Find where the given text appears and provide that cell's center as (x, y) coordinate. 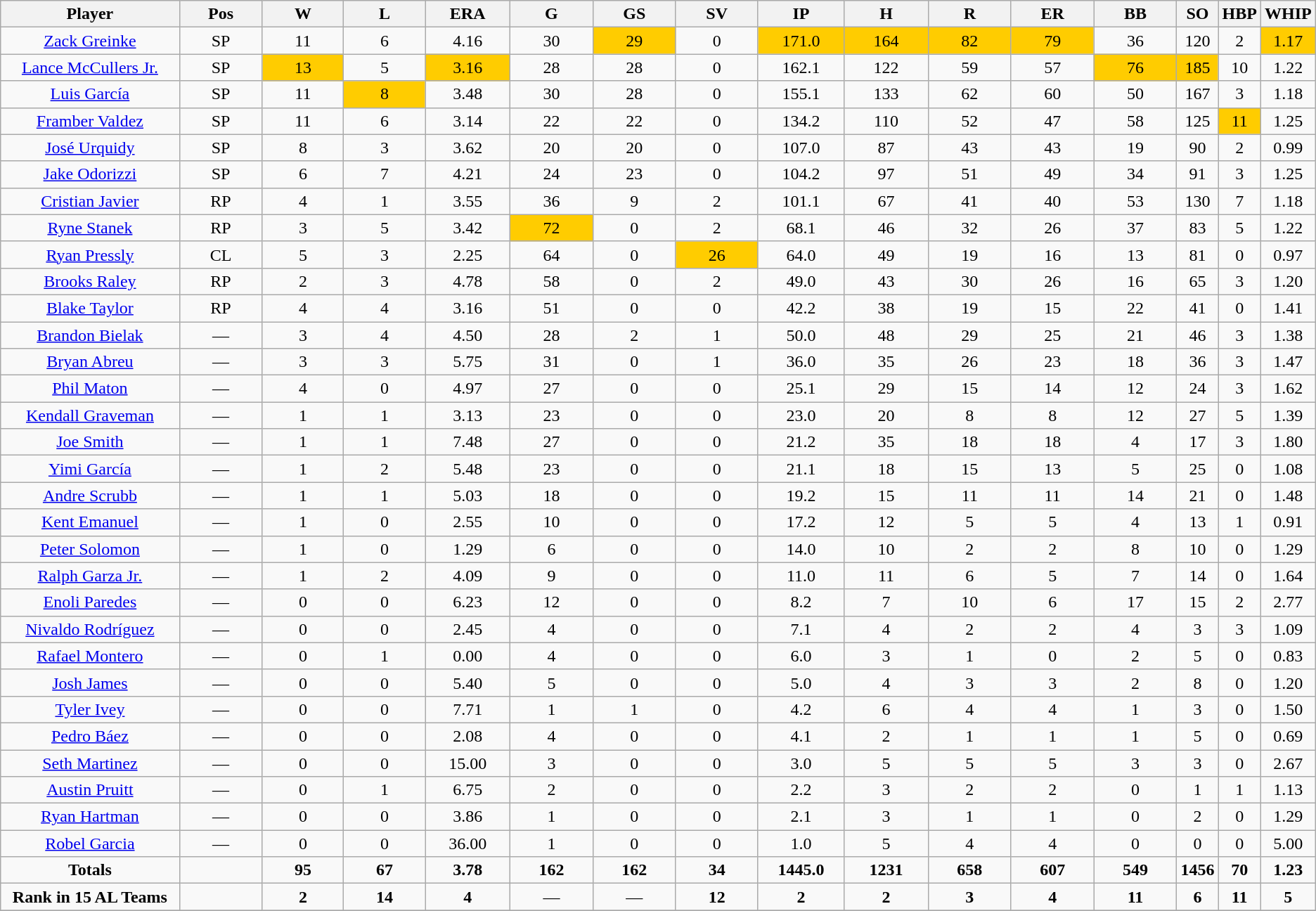
Yimi García (90, 469)
21.1 (801, 469)
Ryan Hartman (90, 817)
3.78 (468, 870)
ERA (468, 14)
82 (969, 41)
1445.0 (801, 870)
Ralph Garza Jr. (90, 576)
3.62 (468, 148)
3.48 (468, 94)
4.50 (468, 335)
GS (634, 14)
1.48 (1288, 496)
3.86 (468, 817)
164 (886, 41)
Lance McCullers Jr. (90, 67)
42.2 (801, 308)
57 (1052, 67)
15.00 (468, 763)
Blake Taylor (90, 308)
122 (886, 67)
Josh James (90, 683)
87 (886, 148)
4.78 (468, 281)
0.97 (1288, 254)
SV (717, 14)
101.1 (801, 201)
1231 (886, 870)
133 (886, 94)
5.48 (468, 469)
Totals (90, 870)
50.0 (801, 335)
68.1 (801, 228)
0.91 (1288, 522)
1.13 (1288, 790)
0.69 (1288, 736)
79 (1052, 41)
32 (969, 228)
607 (1052, 870)
1.08 (1288, 469)
Austin Pruitt (90, 790)
1.41 (1288, 308)
3.42 (468, 228)
Tyler Ivey (90, 709)
64 (552, 254)
1.39 (1288, 415)
162.1 (801, 67)
2.1 (801, 817)
36.00 (468, 844)
97 (886, 174)
50 (1135, 94)
Seth Martinez (90, 763)
H (886, 14)
5.40 (468, 683)
3.13 (468, 415)
5.03 (468, 496)
Ryan Pressly (90, 254)
Enoli Paredes (90, 602)
Zack Greinke (90, 41)
1.50 (1288, 709)
130 (1198, 201)
110 (886, 121)
4.16 (468, 41)
3.0 (801, 763)
2.25 (468, 254)
Phil Maton (90, 389)
1.62 (1288, 389)
167 (1198, 94)
WHIP (1288, 14)
21.2 (801, 442)
R (969, 14)
38 (886, 308)
6.75 (468, 790)
7.1 (801, 629)
14.0 (801, 549)
171.0 (801, 41)
2.45 (468, 629)
83 (1198, 228)
Player (90, 14)
0.99 (1288, 148)
IP (801, 14)
Kendall Graveman (90, 415)
Brooks Raley (90, 281)
53 (1135, 201)
3.14 (468, 121)
31 (552, 362)
2.55 (468, 522)
1.47 (1288, 362)
47 (1052, 121)
Rafael Montero (90, 656)
8.2 (801, 602)
6.23 (468, 602)
Brandon Bielak (90, 335)
37 (1135, 228)
Joe Smith (90, 442)
64.0 (801, 254)
Andre Scrubb (90, 496)
Framber Valdez (90, 121)
107.0 (801, 148)
95 (303, 870)
0.00 (468, 656)
23.0 (801, 415)
658 (969, 870)
G (552, 14)
155.1 (801, 94)
Nivaldo Rodríguez (90, 629)
4.1 (801, 736)
104.2 (801, 174)
1.80 (1288, 442)
1.64 (1288, 576)
125 (1198, 121)
1.23 (1288, 870)
2.08 (468, 736)
José Urquidy (90, 148)
134.2 (801, 121)
Pos (221, 14)
52 (969, 121)
1.38 (1288, 335)
36.0 (801, 362)
7.48 (468, 442)
25.1 (801, 389)
91 (1198, 174)
62 (969, 94)
Jake Odorizzi (90, 174)
L (385, 14)
4.09 (468, 576)
120 (1198, 41)
W (303, 14)
70 (1239, 870)
6.0 (801, 656)
65 (1198, 281)
2.2 (801, 790)
Rank in 15 AL Teams (90, 897)
11.0 (801, 576)
185 (1198, 67)
1.17 (1288, 41)
76 (1135, 67)
549 (1135, 870)
Ryne Stanek (90, 228)
Cristian Javier (90, 201)
4.2 (801, 709)
SO (1198, 14)
49.0 (801, 281)
Peter Solomon (90, 549)
BB (1135, 14)
5.00 (1288, 844)
ER (1052, 14)
Bryan Abreu (90, 362)
1.09 (1288, 629)
19.2 (801, 496)
Luis García (90, 94)
1456 (1198, 870)
HBP (1239, 14)
72 (552, 228)
5.75 (468, 362)
40 (1052, 201)
60 (1052, 94)
1.0 (801, 844)
Robel Garcia (90, 844)
0.83 (1288, 656)
CL (221, 254)
2.77 (1288, 602)
5.0 (801, 683)
48 (886, 335)
4.97 (468, 389)
59 (969, 67)
Pedro Báez (90, 736)
81 (1198, 254)
4.21 (468, 174)
2.67 (1288, 763)
90 (1198, 148)
Kent Emanuel (90, 522)
17.2 (801, 522)
3.55 (468, 201)
7.71 (468, 709)
